Provide the [x, y] coordinate of the cell's center where the given text is located.  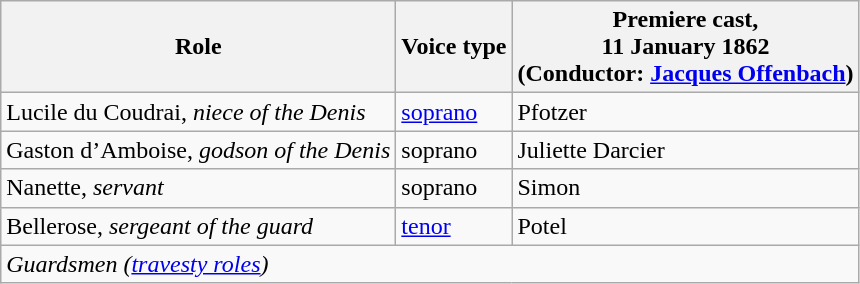
Role [198, 47]
Voice type [454, 47]
Nanette, servant [198, 188]
Premiere cast, 11 January 1862(Conductor: Jacques Offenbach) [686, 47]
Potel [686, 226]
Gaston d’Amboise, godson of the Denis [198, 150]
Guardsmen (travesty roles) [430, 264]
Bellerose, sergeant of the guard [198, 226]
Juliette Darcier [686, 150]
tenor [454, 226]
Pfotzer [686, 112]
Simon [686, 188]
Lucile du Coudrai, niece of the Denis [198, 112]
